For the text-containing cell, return its midpoint in (X, Y) coordinate format. 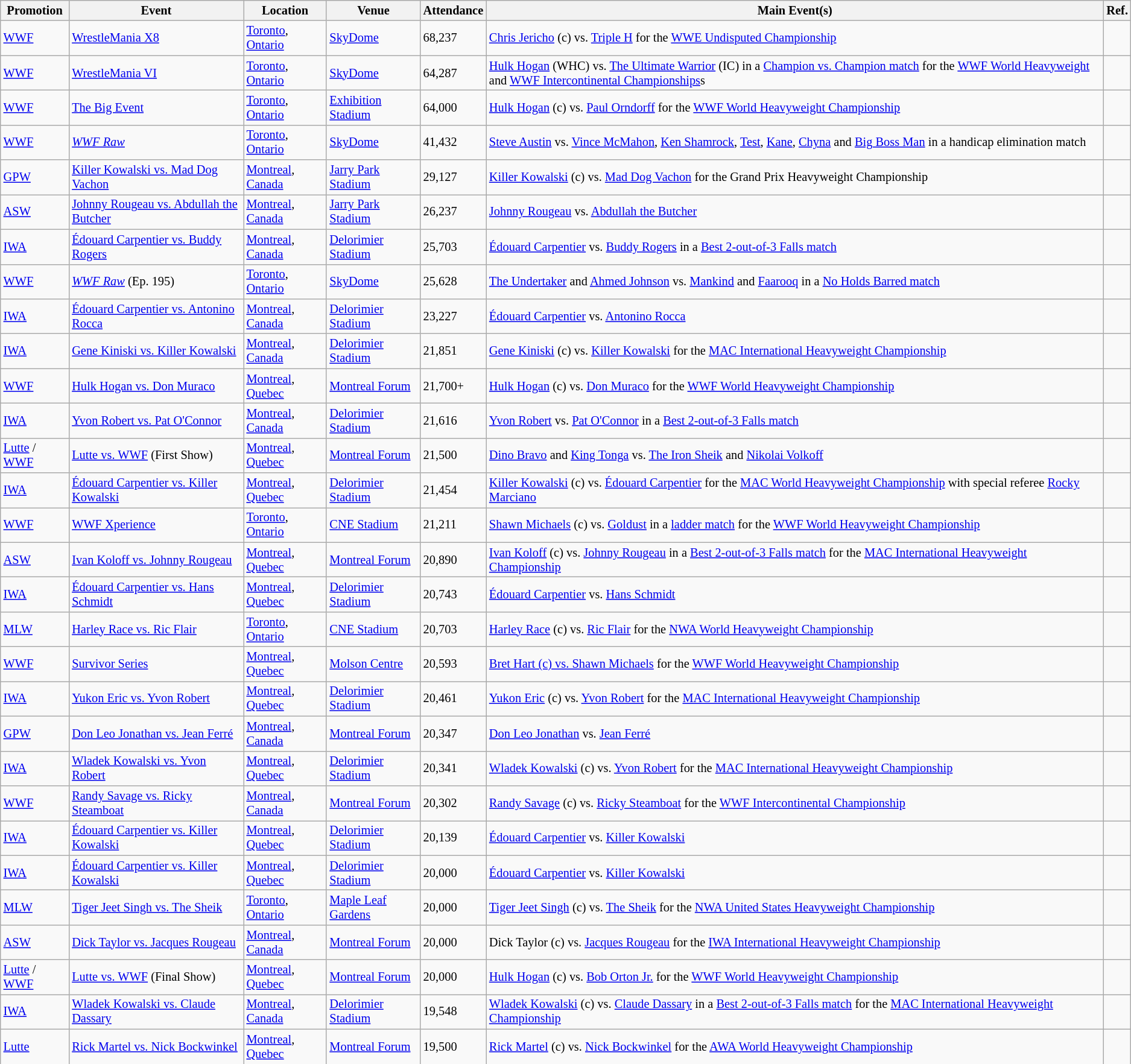
19,500 (454, 1047)
Hulk Hogan (c) vs. Bob Orton Jr. for the WWF World Heavyweight Championship (795, 977)
WWF Raw (Ep. 195) (156, 282)
Édouard Carpentier vs. Buddy Rogers (156, 247)
Molson Centre (373, 664)
68,237 (454, 38)
20,890 (454, 560)
20,139 (454, 838)
Killer Kowalski (c) vs. Mad Dog Vachon for the Grand Prix Heavyweight Championship (795, 177)
26,237 (454, 212)
21,851 (454, 351)
The Undertaker and Ahmed Johnson vs. Mankind and Faarooq in a No Holds Barred match (795, 282)
Yukon Eric vs. Yvon Robert (156, 698)
Yukon Eric (c) vs. Yvon Robert for the MAC International Heavyweight Championship (795, 698)
Maple Leaf Gardens (373, 907)
Lutte (35, 1047)
41,432 (454, 142)
Wladek Kowalski (c) vs. Yvon Robert for the MAC International Heavyweight Championship (795, 768)
Yvon Robert vs. Pat O'Connor in a Best 2-out-of-3 Falls match (795, 420)
WrestleMania X8 (156, 38)
WWF Xperience (156, 525)
20,703 (454, 629)
Tiger Jeet Singh vs. The Sheik (156, 907)
Attendance (454, 10)
25,628 (454, 282)
20,302 (454, 803)
Hulk Hogan (c) vs. Paul Orndorff for the WWF World Heavyweight Championship (795, 107)
64,287 (454, 73)
21,500 (454, 455)
Yvon Robert vs. Pat O'Connor (156, 420)
Lutte vs. WWF (First Show) (156, 455)
Venue (373, 10)
Dino Bravo and King Tonga vs. The Iron Sheik and Nikolai Volkoff (795, 455)
25,703 (454, 247)
Dick Taylor vs. Jacques Rougeau (156, 942)
20,461 (454, 698)
Ivan Koloff (c) vs. Johnny Rougeau in a Best 2-out-of-3 Falls match for the MAC International Heavyweight Championship (795, 560)
Survivor Series (156, 664)
21,454 (454, 490)
WrestleMania VI (156, 73)
Promotion (35, 10)
64,000 (454, 107)
Ivan Koloff vs. Johnny Rougeau (156, 560)
Édouard Carpentier vs. Buddy Rogers in a Best 2-out-of-3 Falls match (795, 247)
Exhibition Stadium (373, 107)
Lutte vs. WWF (Final Show) (156, 977)
Hulk Hogan (WHC) vs. The Ultimate Warrior (IC) in a Champion vs. Champion match for the WWF World Heavyweight and WWF Intercontinental Championshipss (795, 73)
21,700+ (454, 386)
20,347 (454, 733)
The Big Event (156, 107)
Randy Savage vs. Ricky Steamboat (156, 803)
Harley Race (c) vs. Ric Flair for the NWA World Heavyweight Championship (795, 629)
Ref. (1117, 10)
Rick Martel (c) vs. Nick Bockwinkel for the AWA World Heavyweight Championship (795, 1047)
19,548 (454, 1012)
Hulk Hogan vs. Don Muraco (156, 386)
20,593 (454, 664)
Wladek Kowalski (c) vs. Claude Dassary in a Best 2-out-of-3 Falls match for the MAC International Heavyweight Championship (795, 1012)
Chris Jericho (c) vs. Triple H for the WWE Undisputed Championship (795, 38)
Shawn Michaels (c) vs. Goldust in a ladder match for the WWF World Heavyweight Championship (795, 525)
Harley Race vs. Ric Flair (156, 629)
Wladek Kowalski vs. Yvon Robert (156, 768)
Tiger Jeet Singh (c) vs. The Sheik for the NWA United States Heavyweight Championship (795, 907)
29,127 (454, 177)
23,227 (454, 316)
Bret Hart (c) vs. Shawn Michaels for the WWF World Heavyweight Championship (795, 664)
20,341 (454, 768)
Location (285, 10)
Dick Taylor (c) vs. Jacques Rougeau for the IWA International Heavyweight Championship (795, 942)
Main Event(s) (795, 10)
Hulk Hogan (c) vs. Don Muraco for the WWF World Heavyweight Championship (795, 386)
20,743 (454, 594)
Killer Kowalski vs. Mad Dog Vachon (156, 177)
WWF Raw (156, 142)
21,616 (454, 420)
Event (156, 10)
Gene Kiniski vs. Killer Kowalski (156, 351)
Killer Kowalski (c) vs. Édouard Carpentier for the MAC World Heavyweight Championship with special referee Rocky Marciano (795, 490)
21,211 (454, 525)
Steve Austin vs. Vince McMahon, Ken Shamrock, Test, Kane, Chyna and Big Boss Man in a handicap elimination match (795, 142)
Randy Savage (c) vs. Ricky Steamboat for the WWF Intercontinental Championship (795, 803)
Gene Kiniski (c) vs. Killer Kowalski for the MAC International Heavyweight Championship (795, 351)
Rick Martel vs. Nick Bockwinkel (156, 1047)
Wladek Kowalski vs. Claude Dassary (156, 1012)
